Extract the (X, Y) coordinate from the center of the cell holding the provided text.  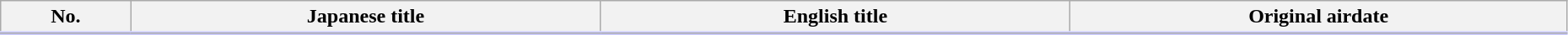
No. (66, 17)
Original airdate (1318, 17)
Japanese title (366, 17)
English title (835, 17)
